Extract the [x, y] coordinate from the center of the cell holding the provided text.  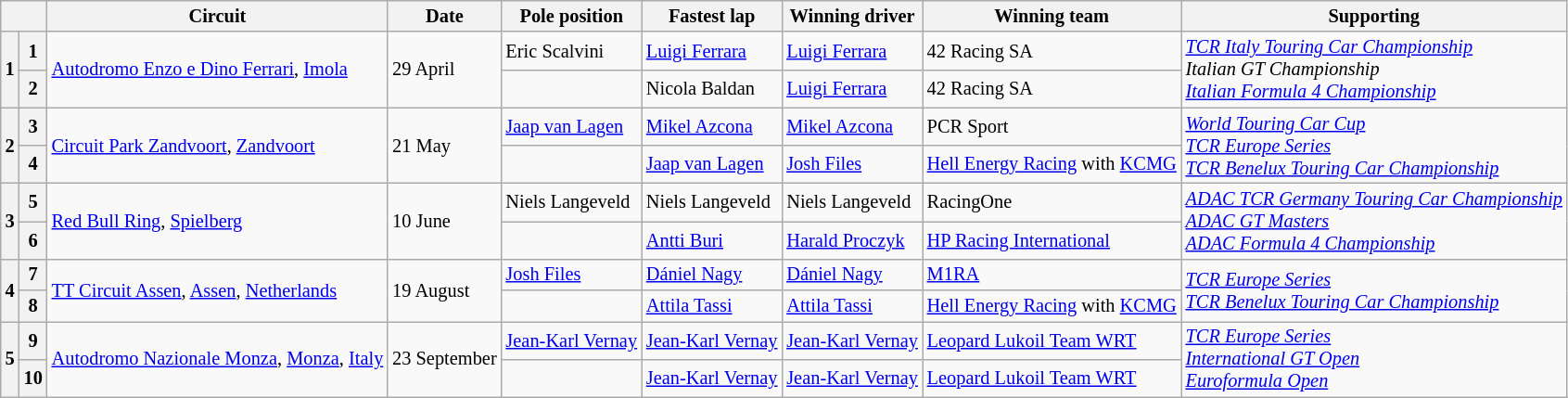
Harald Proczyk [851, 239]
RacingOne [1052, 202]
Autodromo Nazionale Monza, Monza, Italy [218, 359]
6 [33, 239]
Nicola Baldan [712, 89]
Winning team [1052, 16]
TCR Europe SeriesInternational GT OpenEuroformula Open [1374, 359]
Autodromo Enzo e Dino Ferrari, Imola [218, 70]
9 [33, 340]
Circuit Park Zandvoort, Zandvoort [218, 146]
29 April [444, 70]
21 May [444, 146]
Circuit [218, 16]
Pole position [571, 16]
Fastest lap [712, 16]
TT Circuit Assen, Assen, Netherlands [218, 289]
Date [444, 16]
10 June [444, 221]
Antti Buri [712, 239]
8 [33, 306]
23 September [444, 359]
Supporting [1374, 16]
HP Racing International [1052, 239]
10 [33, 379]
7 [33, 275]
Eric Scalvini [571, 50]
19 August [444, 289]
PCR Sport [1052, 126]
TCR Italy Touring Car ChampionshipItalian GT ChampionshipItalian Formula 4 Championship [1374, 70]
Red Bull Ring, Spielberg [218, 221]
M1RA [1052, 275]
TCR Europe SeriesTCR Benelux Touring Car Championship [1374, 289]
Winning driver [851, 16]
World Touring Car CupTCR Europe SeriesTCR Benelux Touring Car Championship [1374, 146]
ADAC TCR Germany Touring Car ChampionshipADAC GT MastersADAC Formula 4 Championship [1374, 221]
